Identify which cell holds the provided text, then report its (x, y) central coordinate. 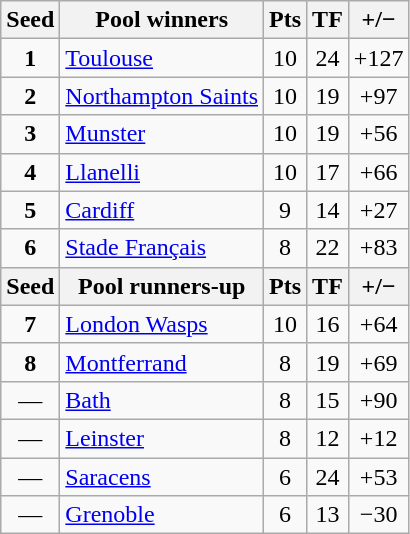
London Wasps (162, 324)
1 (30, 58)
+53 (378, 477)
7 (30, 324)
Grenoble (162, 515)
12 (328, 438)
Munster (162, 134)
5 (30, 210)
Northampton Saints (162, 96)
17 (328, 172)
15 (328, 400)
−30 (378, 515)
Saracens (162, 477)
4 (30, 172)
13 (328, 515)
Toulouse (162, 58)
16 (328, 324)
Leinster (162, 438)
Cardiff (162, 210)
Stade Français (162, 248)
2 (30, 96)
+69 (378, 362)
+127 (378, 58)
+66 (378, 172)
+12 (378, 438)
+27 (378, 210)
22 (328, 248)
Pool runners-up (162, 286)
Llanelli (162, 172)
3 (30, 134)
+56 (378, 134)
Pool winners (162, 20)
14 (328, 210)
9 (286, 210)
+90 (378, 400)
Bath (162, 400)
+64 (378, 324)
Montferrand (162, 362)
+97 (378, 96)
+83 (378, 248)
